Return [x, y] of the center of cell containing provided text 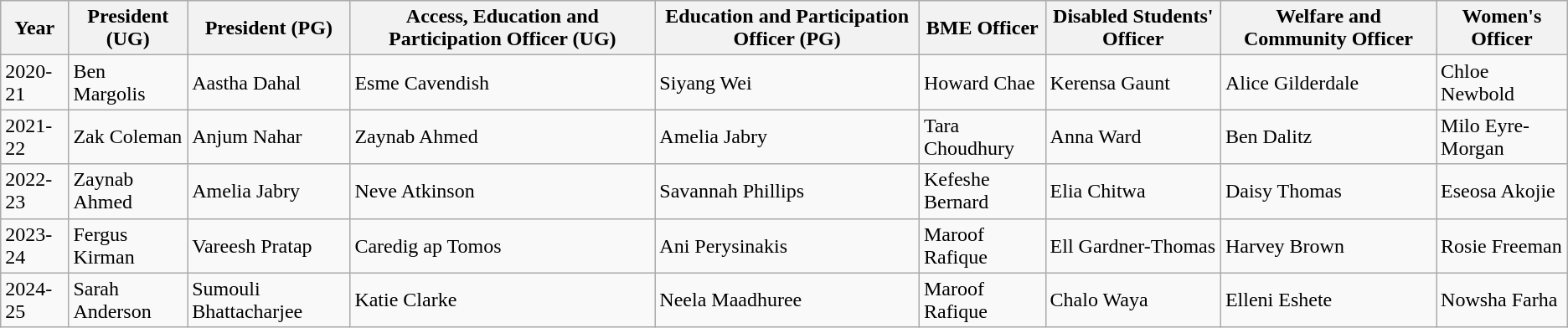
Rosie Freeman [1503, 246]
Year [35, 28]
Neve Atkinson [503, 191]
Nowsha Farha [1503, 300]
Howard Chae [982, 82]
Harvey Brown [1328, 246]
Sarah Anderson [128, 300]
Eseosa Akojie [1503, 191]
Anna Ward [1132, 137]
Kefeshe Bernard [982, 191]
Ell Gardner-Thomas [1132, 246]
Ben Margolis [128, 82]
Neela Maadhuree [787, 300]
Sumouli Bhattacharjee [269, 300]
Women's Officer [1503, 28]
Welfare and Community Officer [1328, 28]
Tara Choudhury [982, 137]
2024-25 [35, 300]
Siyang Wei [787, 82]
Education and Participation Officer (PG) [787, 28]
2023-24 [35, 246]
Fergus Kirman [128, 246]
Kerensa Gaunt [1132, 82]
Alice Gilderdale [1328, 82]
Aastha Dahal [269, 82]
President (PG) [269, 28]
Ani Perysinakis [787, 246]
BME Officer [982, 28]
Elia Chitwa [1132, 191]
Caredig ap Tomos [503, 246]
Zak Coleman [128, 137]
Esme Cavendish [503, 82]
Chalo Waya [1132, 300]
Ben Dalitz [1328, 137]
Access, Education and Participation Officer (UG) [503, 28]
President (UG) [128, 28]
Vareesh Pratap [269, 246]
Savannah Phillips [787, 191]
Milo Eyre-Morgan [1503, 137]
Katie Clarke [503, 300]
Chloe Newbold [1503, 82]
Daisy Thomas [1328, 191]
Anjum Nahar [269, 137]
2022-23 [35, 191]
Disabled Students' Officer [1132, 28]
Elleni Eshete [1328, 300]
2021-22 [35, 137]
2020-21 [35, 82]
